For the text-containing cell, return its midpoint in (X, Y) coordinate format. 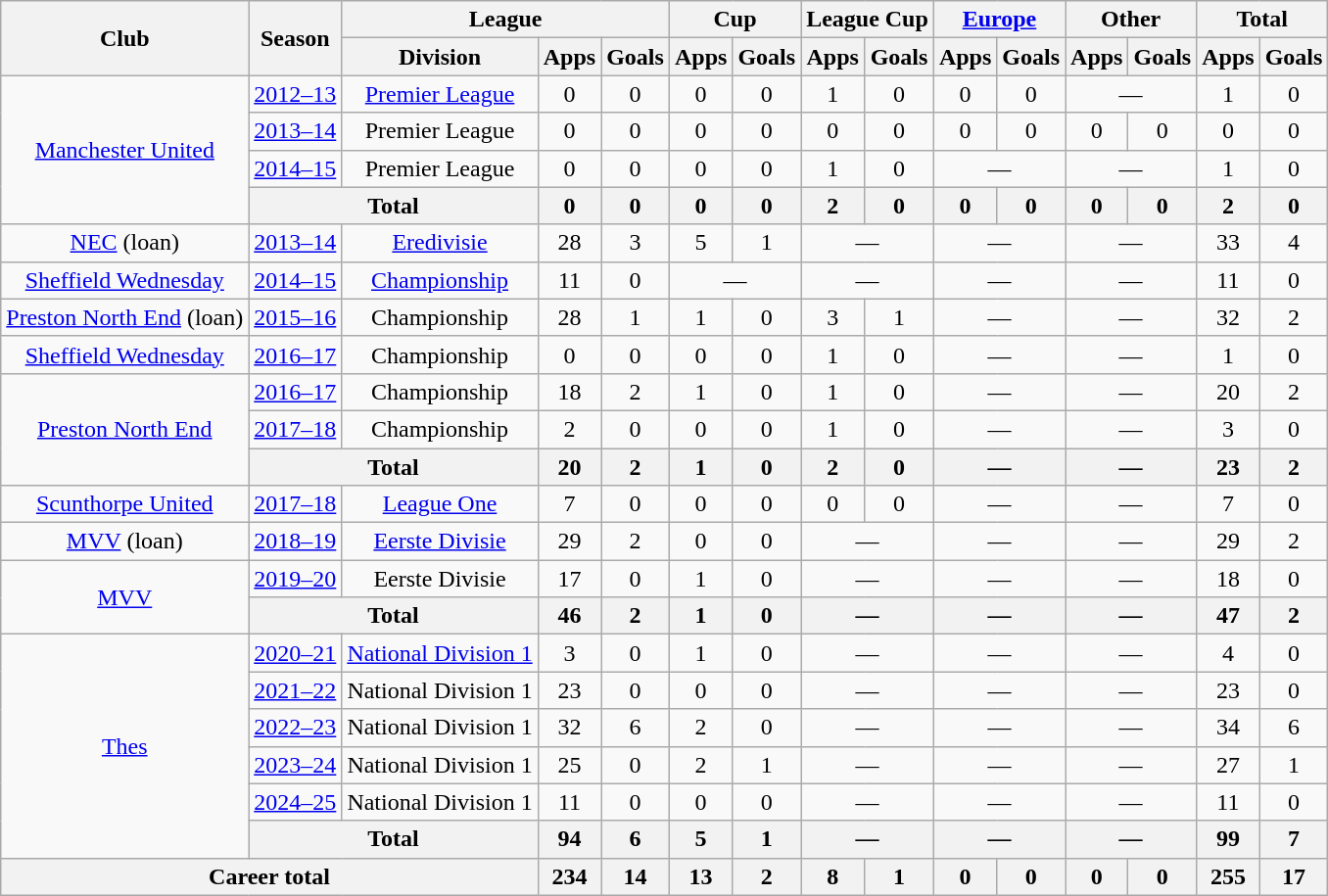
234 (569, 876)
14 (636, 876)
NEC (loan) (125, 243)
Eredivisie (440, 243)
Thes (125, 746)
2015–16 (296, 317)
47 (1228, 616)
46 (569, 616)
Career total (269, 876)
League One (440, 504)
13 (700, 876)
8 (832, 876)
2023–24 (296, 765)
25 (569, 765)
33 (1228, 243)
Cup (735, 20)
Other (1131, 20)
Season (296, 38)
27 (1228, 765)
255 (1228, 876)
Europe (999, 20)
MVV (loan) (125, 542)
99 (1228, 839)
2024–25 (296, 802)
2020–21 (296, 653)
94 (569, 839)
League Cup (868, 20)
Preston North End (125, 429)
2022–23 (296, 728)
2018–19 (296, 542)
Preston North End (loan) (125, 317)
Division (440, 57)
MVV (125, 597)
2012–13 (296, 94)
League (505, 20)
34 (1228, 728)
Scunthorpe United (125, 504)
2019–20 (296, 579)
Manchester United (125, 150)
Club (125, 38)
2021–22 (296, 690)
